For the text-containing cell, return its midpoint in [X, Y] coordinate format. 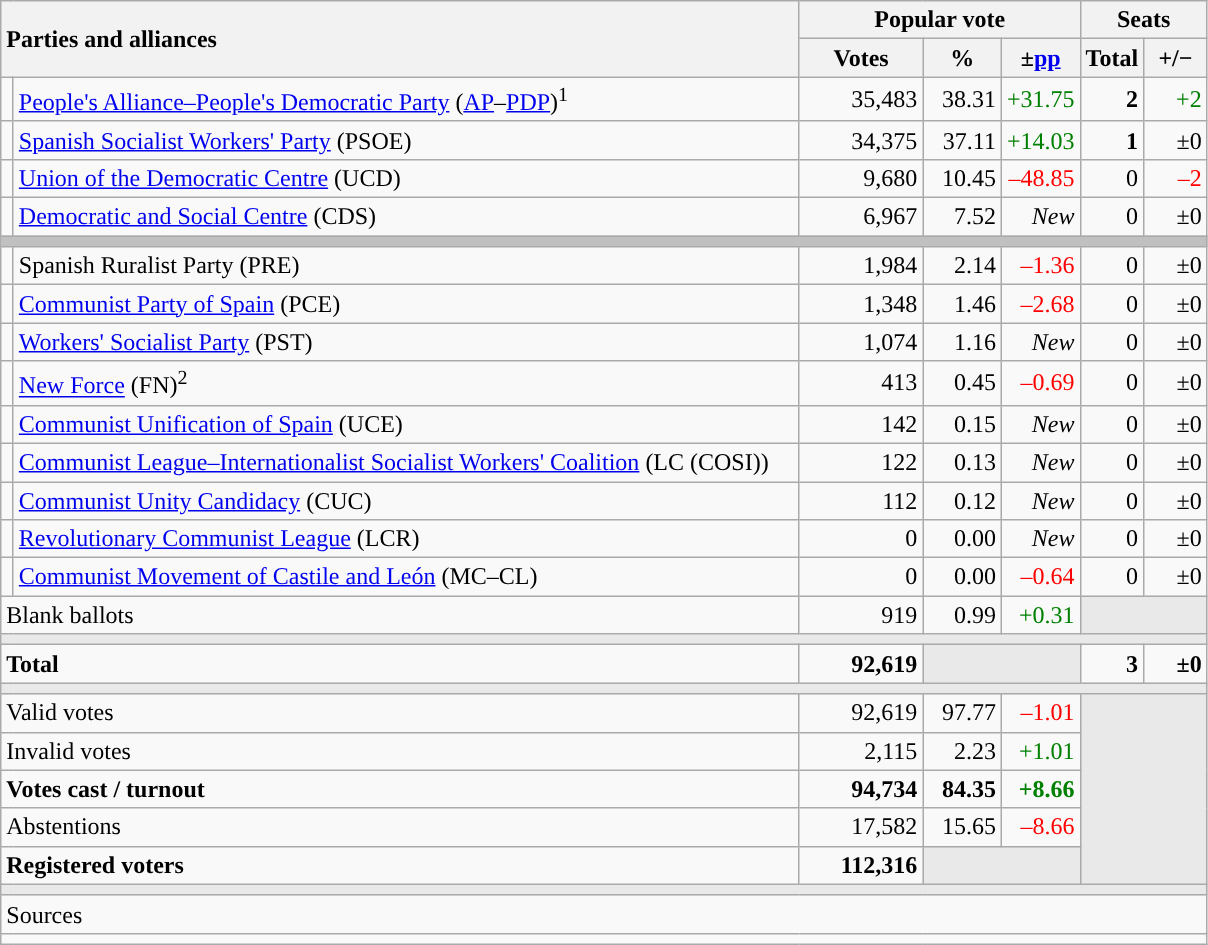
122 [861, 462]
1.46 [962, 304]
0.99 [962, 615]
Seats [1144, 20]
2.23 [962, 751]
Registered voters [400, 865]
919 [861, 615]
Parties and alliances [400, 39]
–48.85 [1040, 178]
–1.01 [1040, 713]
–2.68 [1040, 304]
6,967 [861, 217]
97.77 [962, 713]
0.12 [962, 501]
112,316 [861, 865]
10.45 [962, 178]
Communist League–Internationalist Socialist Workers' Coalition (LC (COSI)) [406, 462]
84.35 [962, 789]
New Force (FN)2 [406, 384]
% [962, 58]
34,375 [861, 140]
38.31 [962, 100]
37.11 [962, 140]
–0.69 [1040, 384]
7.52 [962, 217]
+0.31 [1040, 615]
17,582 [861, 827]
People's Alliance–People's Democratic Party (AP–PDP)1 [406, 100]
2 [1112, 100]
Votes [861, 58]
Spanish Ruralist Party (PRE) [406, 266]
94,734 [861, 789]
Workers' Socialist Party (PST) [406, 342]
0.15 [962, 424]
–1.36 [1040, 266]
Communist Movement of Castile and León (MC–CL) [406, 577]
Invalid votes [400, 751]
2,115 [861, 751]
Sources [604, 914]
35,483 [861, 100]
Communist Unification of Spain (UCE) [406, 424]
9,680 [861, 178]
+/− [1176, 58]
Communist Unity Candidacy (CUC) [406, 501]
1 [1112, 140]
142 [861, 424]
0.45 [962, 384]
–0.64 [1040, 577]
413 [861, 384]
0.13 [962, 462]
Popular vote [940, 20]
Votes cast / turnout [400, 789]
Revolutionary Communist League (LCR) [406, 539]
Abstentions [400, 827]
1,984 [861, 266]
1,074 [861, 342]
Democratic and Social Centre (CDS) [406, 217]
+31.75 [1040, 100]
1.16 [962, 342]
2.14 [962, 266]
+1.01 [1040, 751]
–2 [1176, 178]
1,348 [861, 304]
3 [1112, 664]
±pp [1040, 58]
Union of the Democratic Centre (UCD) [406, 178]
Spanish Socialist Workers' Party (PSOE) [406, 140]
15.65 [962, 827]
Valid votes [400, 713]
+2 [1176, 100]
+14.03 [1040, 140]
Blank ballots [400, 615]
112 [861, 501]
–8.66 [1040, 827]
Communist Party of Spain (PCE) [406, 304]
+8.66 [1040, 789]
